For the text-containing cell, return its midpoint in [X, Y] coordinate format. 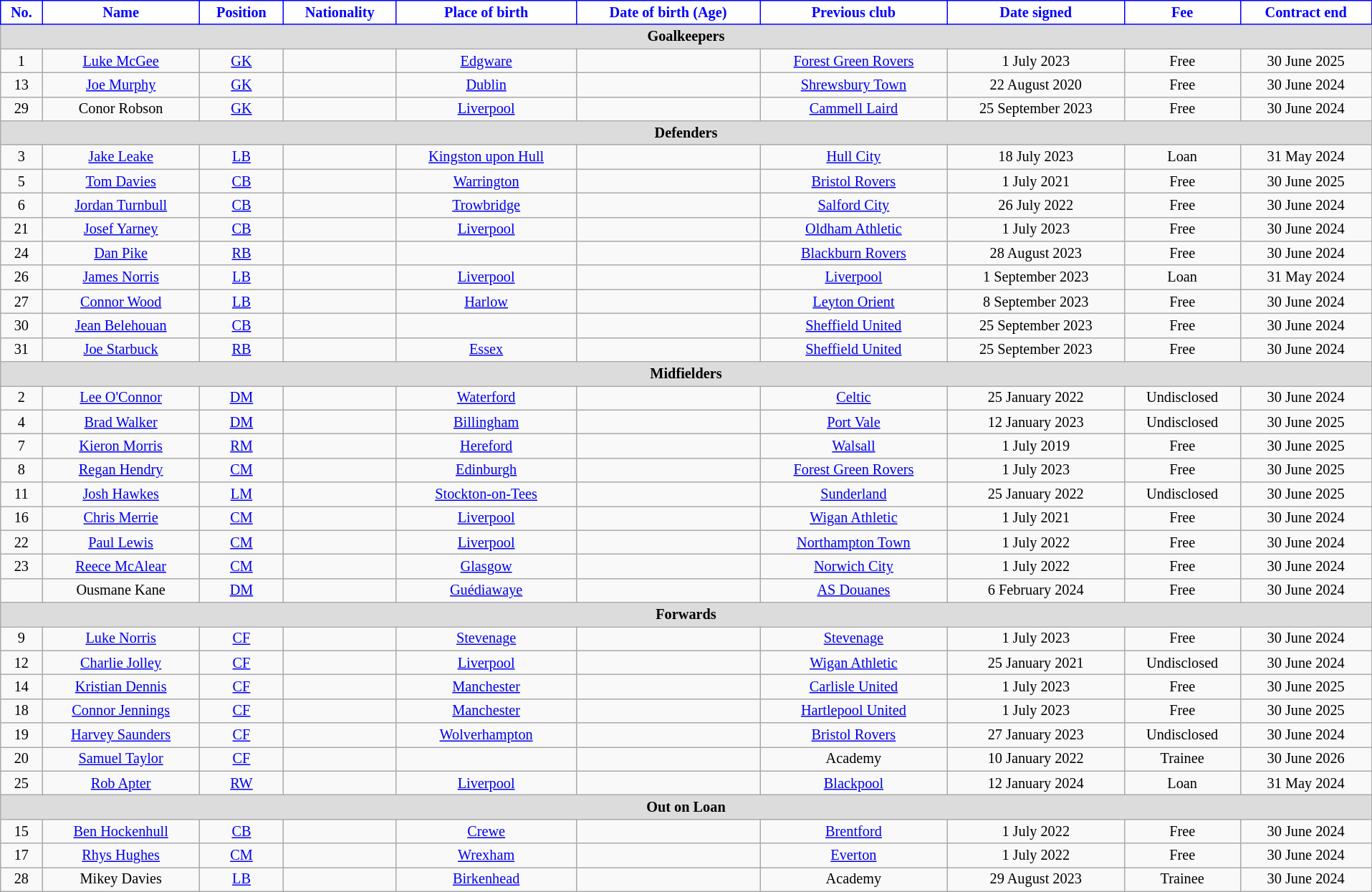
Kristian Dennis [120, 686]
Position [241, 12]
17 [21, 855]
Guédiawaye [486, 590]
Defenders [686, 133]
Luke McGee [120, 60]
Norwich City [854, 566]
2 [21, 398]
Walsall [854, 446]
12 January 2024 [1036, 783]
21 [21, 229]
Josef Yarney [120, 229]
Glasgow [486, 566]
30 [21, 325]
28 [21, 879]
James Norris [120, 277]
18 [21, 711]
Blackpool [854, 783]
25 January 2021 [1036, 663]
Edinburgh [486, 470]
7 [21, 446]
RW [241, 783]
26 July 2022 [1036, 205]
29 [21, 109]
Hull City [854, 157]
Kingston upon Hull [486, 157]
Northampton Town [854, 542]
Regan Hendry [120, 470]
Rhys Hughes [120, 855]
15 [21, 831]
Paul Lewis [120, 542]
10 January 2022 [1036, 759]
Joe Murphy [120, 85]
25 [21, 783]
Blackburn Rovers [854, 253]
Crewe [486, 831]
Cammell Laird [854, 109]
Ousmane Kane [120, 590]
Chris Merrie [120, 518]
Out on Loan [686, 807]
1 July 2019 [1036, 446]
Name [120, 12]
Jake Leake [120, 157]
8 [21, 470]
16 [21, 518]
30 June 2026 [1305, 759]
31 [21, 350]
Stockton-on-Tees [486, 494]
Forwards [686, 614]
12 January 2023 [1036, 422]
Salford City [854, 205]
6 [21, 205]
Contract end [1305, 12]
Hereford [486, 446]
28 August 2023 [1036, 253]
Luke Norris [120, 638]
Brentford [854, 831]
13 [21, 85]
8 September 2023 [1036, 302]
27 January 2023 [1036, 735]
Brad Walker [120, 422]
1 [21, 60]
Joe Starbuck [120, 350]
Billingham [486, 422]
12 [21, 663]
Josh Hawkes [120, 494]
Date signed [1036, 12]
Birkenhead [486, 879]
Wrexham [486, 855]
Goalkeepers [686, 37]
14 [21, 686]
24 [21, 253]
Mikey Davies [120, 879]
Everton [854, 855]
Harlow [486, 302]
Jean Belehouan [120, 325]
Samuel Taylor [120, 759]
3 [21, 157]
Kieron Morris [120, 446]
11 [21, 494]
5 [21, 181]
19 [21, 735]
29 August 2023 [1036, 879]
Midfielders [686, 373]
9 [21, 638]
Ben Hockenhull [120, 831]
Reece McAlear [120, 566]
Oldham Athletic [854, 229]
18 July 2023 [1036, 157]
Connor Jennings [120, 711]
4 [21, 422]
27 [21, 302]
20 [21, 759]
Conor Robson [120, 109]
RM [241, 446]
Rob Apter [120, 783]
Dublin [486, 85]
Previous club [854, 12]
Leyton Orient [854, 302]
Jordan Turnbull [120, 205]
Port Vale [854, 422]
Hartlepool United [854, 711]
Essex [486, 350]
Charlie Jolley [120, 663]
Nationality [340, 12]
Edgware [486, 60]
22 August 2020 [1036, 85]
Shrewsbury Town [854, 85]
Wolverhampton [486, 735]
Fee [1182, 12]
Connor Wood [120, 302]
23 [21, 566]
Tom Davies [120, 181]
Waterford [486, 398]
Carlisle United [854, 686]
22 [21, 542]
Trowbridge [486, 205]
No. [21, 12]
1 September 2023 [1036, 277]
Warrington [486, 181]
LM [241, 494]
Celtic [854, 398]
Lee O'Connor [120, 398]
6 February 2024 [1036, 590]
AS Douanes [854, 590]
26 [21, 277]
Place of birth [486, 12]
Date of birth (Age) [668, 12]
Harvey Saunders [120, 735]
Sunderland [854, 494]
Dan Pike [120, 253]
